Locate the cell with the specified text and output its [X, Y] center coordinate. 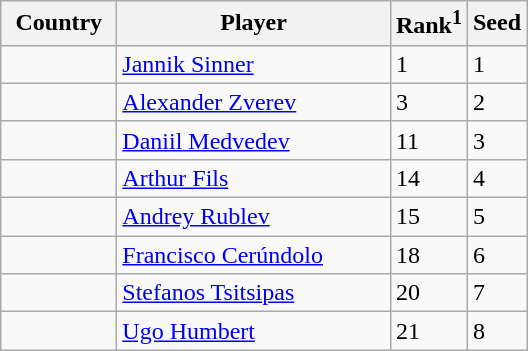
Arthur Fils [254, 178]
18 [428, 255]
20 [428, 293]
Jannik Sinner [254, 64]
Alexander Zverev [254, 102]
Andrey Rublev [254, 217]
4 [496, 178]
Rank1 [428, 24]
Ugo Humbert [254, 331]
2 [496, 102]
8 [496, 331]
5 [496, 217]
7 [496, 293]
Stefanos Tsitsipas [254, 293]
14 [428, 178]
Country [59, 24]
6 [496, 255]
11 [428, 140]
Daniil Medvedev [254, 140]
Seed [496, 24]
Player [254, 24]
21 [428, 331]
15 [428, 217]
Francisco Cerúndolo [254, 255]
